Search for the cell housing the specified text and yield its [x, y] center coordinate. 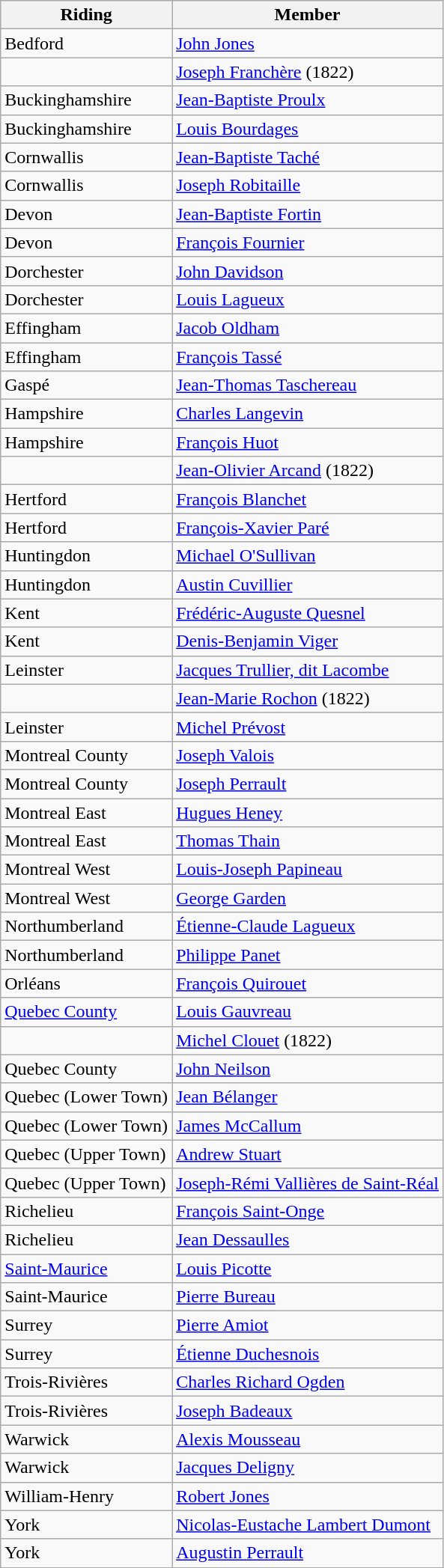
Joseph-Rémi Vallières de Saint-Réal [308, 1183]
Joseph Valois [308, 755]
Riding [87, 15]
Gaspé [87, 385]
Joseph Robitaille [308, 186]
Robert Jones [308, 1496]
Charles Langevin [308, 414]
Charles Richard Ogden [308, 1382]
François-Xavier Paré [308, 528]
Frédéric-Auguste Quesnel [308, 613]
Jean Bélanger [308, 1097]
Michael O'Sullivan [308, 556]
François Fournier [308, 242]
Jacob Oldham [308, 328]
Louis Picotte [308, 1269]
Nicolas-Eustache Lambert Dumont [308, 1525]
James McCallum [308, 1126]
Jean Dessaulles [308, 1239]
François Huot [308, 442]
François Tassé [308, 357]
Jean-Thomas Taschereau [308, 385]
Pierre Bureau [308, 1297]
Alexis Mousseau [308, 1439]
Jean-Baptiste Taché [308, 157]
Joseph Badeaux [308, 1411]
Member [308, 15]
Jacques Trullier, dit Lacombe [308, 670]
Thomas Thain [308, 841]
George Garden [308, 898]
Denis-Benjamin Viger [308, 641]
Joseph Franchère (1822) [308, 72]
Jean-Baptiste Fortin [308, 214]
John Neilson [308, 1069]
Michel Prévost [308, 727]
Bedford [87, 43]
William-Henry [87, 1496]
Louis Gauvreau [308, 1012]
Étienne-Claude Lagueux [308, 927]
John Jones [308, 43]
Augustin Perrault [308, 1553]
Jacques Deligny [308, 1468]
François Blanchet [308, 499]
Austin Cuvillier [308, 585]
Louis Lagueux [308, 299]
Hugues Heney [308, 812]
Joseph Perrault [308, 784]
Étienne Duchesnois [308, 1354]
Pierre Amiot [308, 1326]
Louis-Joseph Papineau [308, 870]
Orléans [87, 983]
Michel Clouet (1822) [308, 1040]
Louis Bourdages [308, 129]
François Saint-Onge [308, 1211]
Jean-Olivier Arcand (1822) [308, 471]
Jean-Baptiste Proulx [308, 100]
François Quirouet [308, 983]
Andrew Stuart [308, 1154]
Jean-Marie Rochon (1822) [308, 698]
Philippe Panet [308, 955]
John Davidson [308, 271]
